Find where the given text appears and provide that cell's center as (X, Y) coordinate. 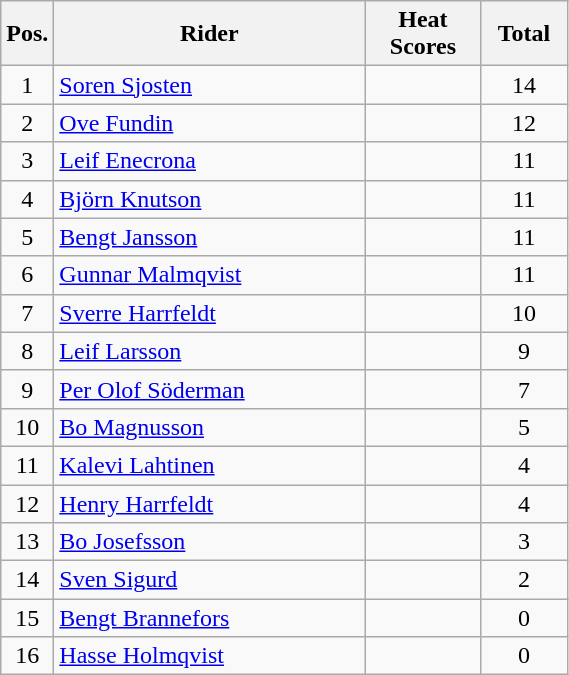
Kalevi Lahtinen (210, 465)
Total (524, 34)
Leif Enecrona (210, 161)
Sven Sigurd (210, 580)
15 (28, 618)
Bengt Jansson (210, 237)
Bengt Brannefors (210, 618)
Henry Harrfeldt (210, 503)
Sverre Harrfeldt (210, 313)
Hasse Holmqvist (210, 656)
Ove Fundin (210, 123)
8 (28, 351)
Rider (210, 34)
1 (28, 85)
Bo Magnusson (210, 427)
6 (28, 275)
16 (28, 656)
Leif Larsson (210, 351)
Gunnar Malmqvist (210, 275)
Heat Scores (423, 34)
Per Olof Söderman (210, 389)
Bo Josefsson (210, 542)
Pos. (28, 34)
Soren Sjosten (210, 85)
Björn Knutson (210, 199)
13 (28, 542)
